Return [x, y] of the center of cell containing provided text 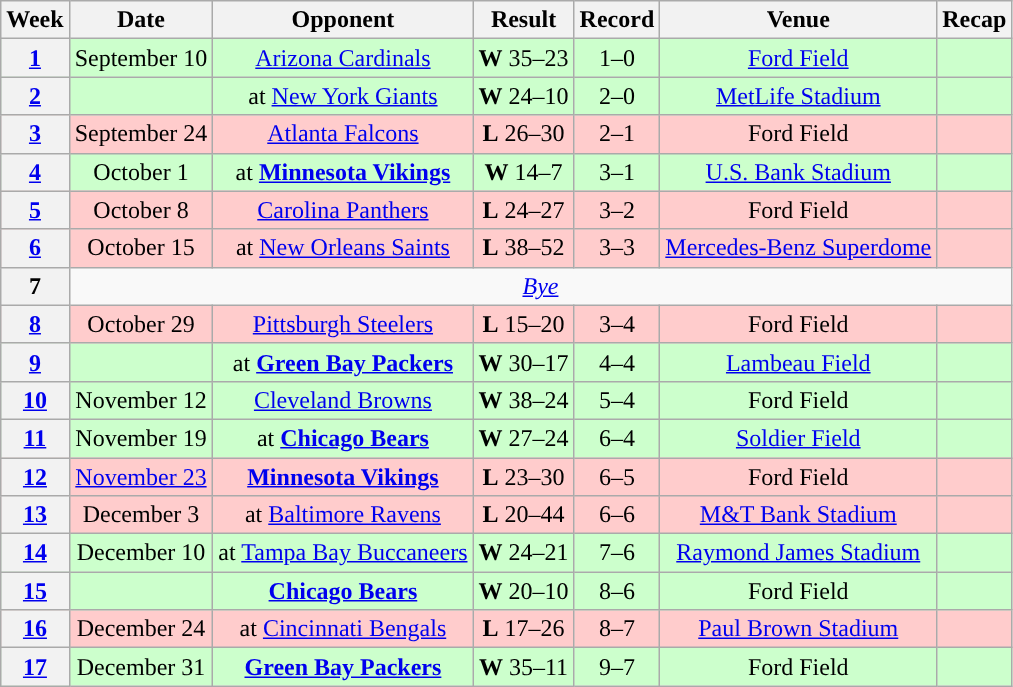
December 10 [141, 553]
November 12 [141, 400]
8–6 [617, 591]
6–5 [617, 477]
W 20–10 [524, 591]
L 20–44 [524, 515]
W 30–17 [524, 362]
8–7 [617, 629]
Mercedes-Benz Superdome [798, 248]
Atlanta Falcons [343, 134]
Raymond James Stadium [798, 553]
Result [524, 20]
Soldier Field [798, 438]
17 [35, 667]
Venue [798, 20]
Cleveland Browns [343, 400]
12 [35, 477]
8 [35, 324]
15 [35, 591]
L 15–20 [524, 324]
10 [35, 400]
Minnesota Vikings [343, 477]
W 27–24 [524, 438]
at Baltimore Ravens [343, 515]
December 3 [141, 515]
December 31 [141, 667]
Arizona Cardinals [343, 58]
Recap [974, 20]
L 23–30 [524, 477]
3–4 [617, 324]
Chicago Bears [343, 591]
at New York Giants [343, 96]
4 [35, 172]
W 14–7 [524, 172]
Date [141, 20]
Green Bay Packers [343, 667]
4–4 [617, 362]
W 24–21 [524, 553]
October 8 [141, 210]
2–1 [617, 134]
3–3 [617, 248]
at Chicago Bears [343, 438]
October 1 [141, 172]
at Tampa Bay Buccaneers [343, 553]
October 29 [141, 324]
1–0 [617, 58]
W 24–10 [524, 96]
Bye [540, 286]
9–7 [617, 667]
Paul Brown Stadium [798, 629]
L 17–26 [524, 629]
September 10 [141, 58]
MetLife Stadium [798, 96]
2 [35, 96]
Opponent [343, 20]
at Green Bay Packers [343, 362]
16 [35, 629]
at Minnesota Vikings [343, 172]
at New Orleans Saints [343, 248]
U.S. Bank Stadium [798, 172]
7 [35, 286]
October 15 [141, 248]
December 24 [141, 629]
13 [35, 515]
Pittsburgh Steelers [343, 324]
W 35–23 [524, 58]
6–6 [617, 515]
5–4 [617, 400]
3–1 [617, 172]
W 35–11 [524, 667]
L 38–52 [524, 248]
M&T Bank Stadium [798, 515]
Week [35, 20]
at Cincinnati Bengals [343, 629]
11 [35, 438]
6–4 [617, 438]
5 [35, 210]
7–6 [617, 553]
14 [35, 553]
L 24–27 [524, 210]
L 26–30 [524, 134]
9 [35, 362]
September 24 [141, 134]
2–0 [617, 96]
November 19 [141, 438]
3–2 [617, 210]
6 [35, 248]
Record [617, 20]
November 23 [141, 477]
Carolina Panthers [343, 210]
W 38–24 [524, 400]
Lambeau Field [798, 362]
3 [35, 134]
1 [35, 58]
